Output the [x, y] coordinate of the center of the cell containing the given text.  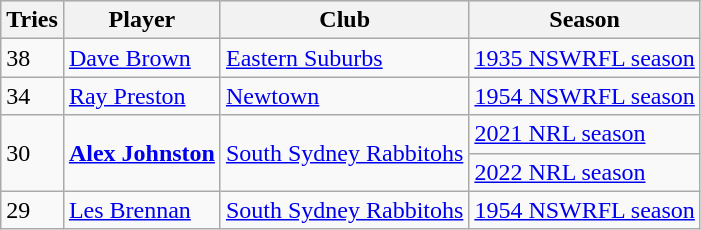
Dave Brown [142, 58]
30 [32, 153]
38 [32, 58]
29 [32, 210]
Club [344, 20]
Ray Preston [142, 96]
Les Brennan [142, 210]
Player [142, 20]
1935 NSWRFL season [585, 58]
2022 NRL season [585, 172]
Alex Johnston [142, 153]
Tries [32, 20]
Season [585, 20]
2021 NRL season [585, 134]
Eastern Suburbs [344, 58]
34 [32, 96]
Newtown [344, 96]
